Search for the cell housing the specified text and yield its (X, Y) center coordinate. 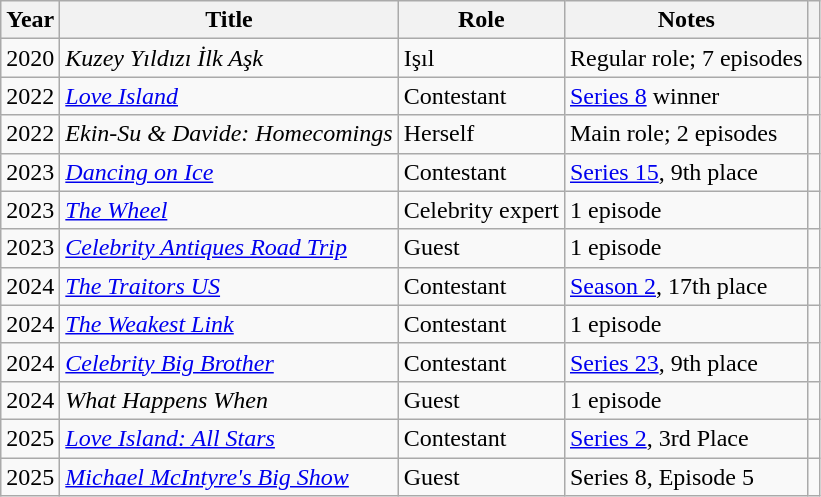
Regular role; 7 episodes (686, 58)
Ekin-Su & Davide: Homecomings (229, 134)
Işıl (481, 58)
Love Island (229, 96)
Series 2, 3rd Place (686, 438)
2020 (30, 58)
Year (30, 20)
Love Island: All Stars (229, 438)
The Weakest Link (229, 324)
The Traitors US (229, 286)
Notes (686, 20)
Series 15, 9th place (686, 172)
Herself (481, 134)
Series 23, 9th place (686, 362)
Series 8 winner (686, 96)
Role (481, 20)
Dancing on Ice (229, 172)
Season 2, 17th place (686, 286)
Main role; 2 episodes (686, 134)
Series 8, Episode 5 (686, 477)
The Wheel (229, 210)
Celebrity Antiques Road Trip (229, 248)
Celebrity Big Brother (229, 362)
What Happens When (229, 400)
Kuzey Yıldızı İlk Aşk (229, 58)
Celebrity expert (481, 210)
Title (229, 20)
Michael McIntyre's Big Show (229, 477)
